Detect which cell encompasses the target text, then output its (x, y) center coordinate. 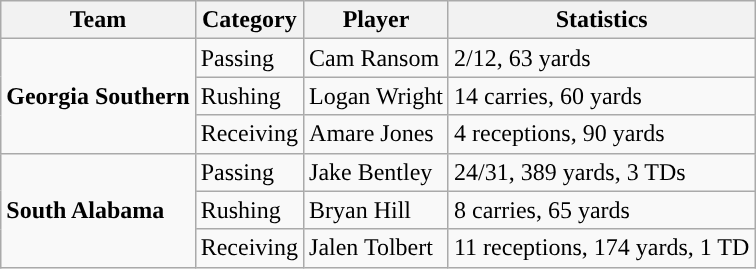
Jake Bentley (376, 172)
Team (98, 20)
South Alabama (98, 210)
Cam Ransom (376, 58)
Player (376, 20)
Amare Jones (376, 134)
24/31, 389 yards, 3 TDs (601, 172)
Logan Wright (376, 96)
Bryan Hill (376, 210)
4 receptions, 90 yards (601, 134)
14 carries, 60 yards (601, 96)
Jalen Tolbert (376, 248)
11 receptions, 174 yards, 1 TD (601, 248)
Statistics (601, 20)
2/12, 63 yards (601, 58)
Georgia Southern (98, 96)
8 carries, 65 yards (601, 210)
Category (249, 20)
